Provide the (x, y) coordinate of the cell's center where the given text is located.  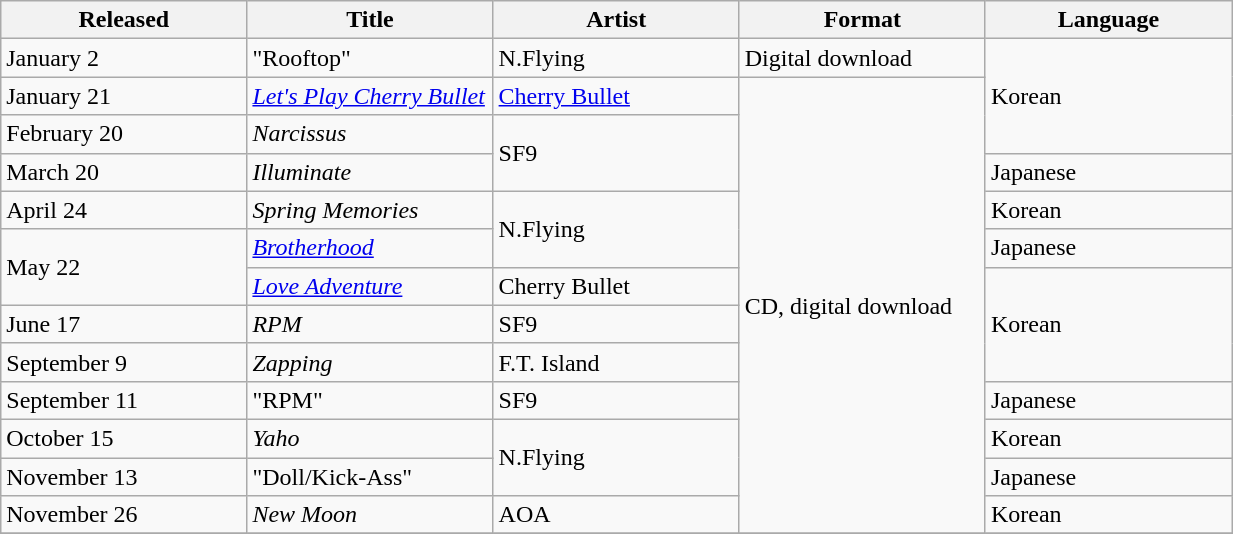
Format (862, 20)
Let's Play Cherry Bullet (370, 96)
Brotherhood (370, 248)
March 20 (124, 172)
Released (124, 20)
"Rooftop" (370, 58)
"RPM" (370, 400)
Language (1108, 20)
F.T. Island (616, 362)
November 26 (124, 515)
Spring Memories (370, 210)
April 24 (124, 210)
September 9 (124, 362)
February 20 (124, 134)
January 21 (124, 96)
September 11 (124, 400)
May 22 (124, 267)
"Doll/Kick-Ass" (370, 477)
Title (370, 20)
Zapping (370, 362)
October 15 (124, 438)
Yaho (370, 438)
Narcissus (370, 134)
January 2 (124, 58)
June 17 (124, 324)
Illuminate (370, 172)
Love Adventure (370, 286)
RPM (370, 324)
AOA (616, 515)
November 13 (124, 477)
New Moon (370, 515)
CD, digital download (862, 306)
Digital download (862, 58)
Artist (616, 20)
